Return the [X, Y] coordinate for the center point of the cell that contains the specified text.  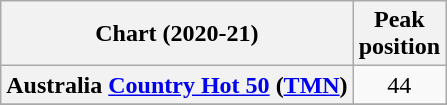
44 [399, 85]
Peak position [399, 34]
Chart (2020-21) [177, 34]
Australia Country Hot 50 (TMN) [177, 85]
